Scan for the cell matching the given text and deliver its [X, Y] coordinate at center. 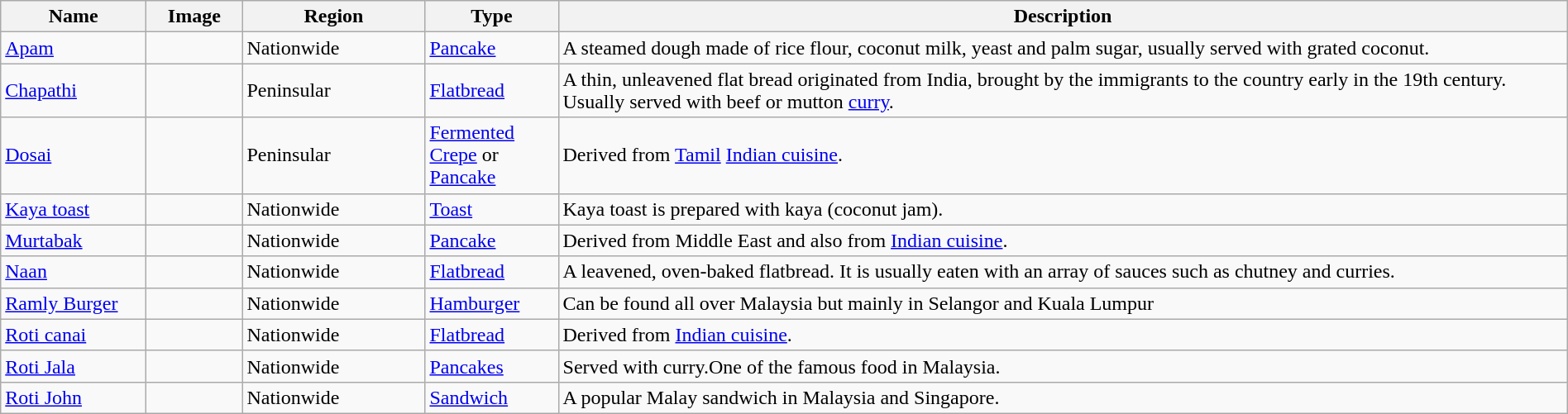
Roti John [74, 397]
Murtabak [74, 240]
Hamburger [491, 303]
Chapathi [74, 91]
A leavened, oven-baked flatbread. It is usually eaten with an array of sauces such as chutney and curries. [1063, 272]
Pancakes [491, 366]
Ramly Burger [74, 303]
Toast [491, 209]
Region [334, 17]
Fermented Crepe or Pancake [491, 155]
Image [194, 17]
Apam [74, 48]
Naan [74, 272]
Name [74, 17]
Description [1063, 17]
A popular Malay sandwich in Malaysia and Singapore. [1063, 397]
Roti canai [74, 335]
Sandwich [491, 397]
Derived from Middle East and also from Indian cuisine. [1063, 240]
Derived from Indian cuisine. [1063, 335]
Type [491, 17]
A steamed dough made of rice flour, coconut milk, yeast and palm sugar, usually served with grated coconut. [1063, 48]
Roti Jala [74, 366]
Served with curry.One of the famous food in Malaysia. [1063, 366]
Kaya toast [74, 209]
Kaya toast is prepared with kaya (coconut jam). [1063, 209]
Derived from Tamil Indian cuisine. [1063, 155]
Dosai [74, 155]
Can be found all over Malaysia but mainly in Selangor and Kuala Lumpur [1063, 303]
